From the cell containing the given text, extract its center point as (X, Y) coordinate. 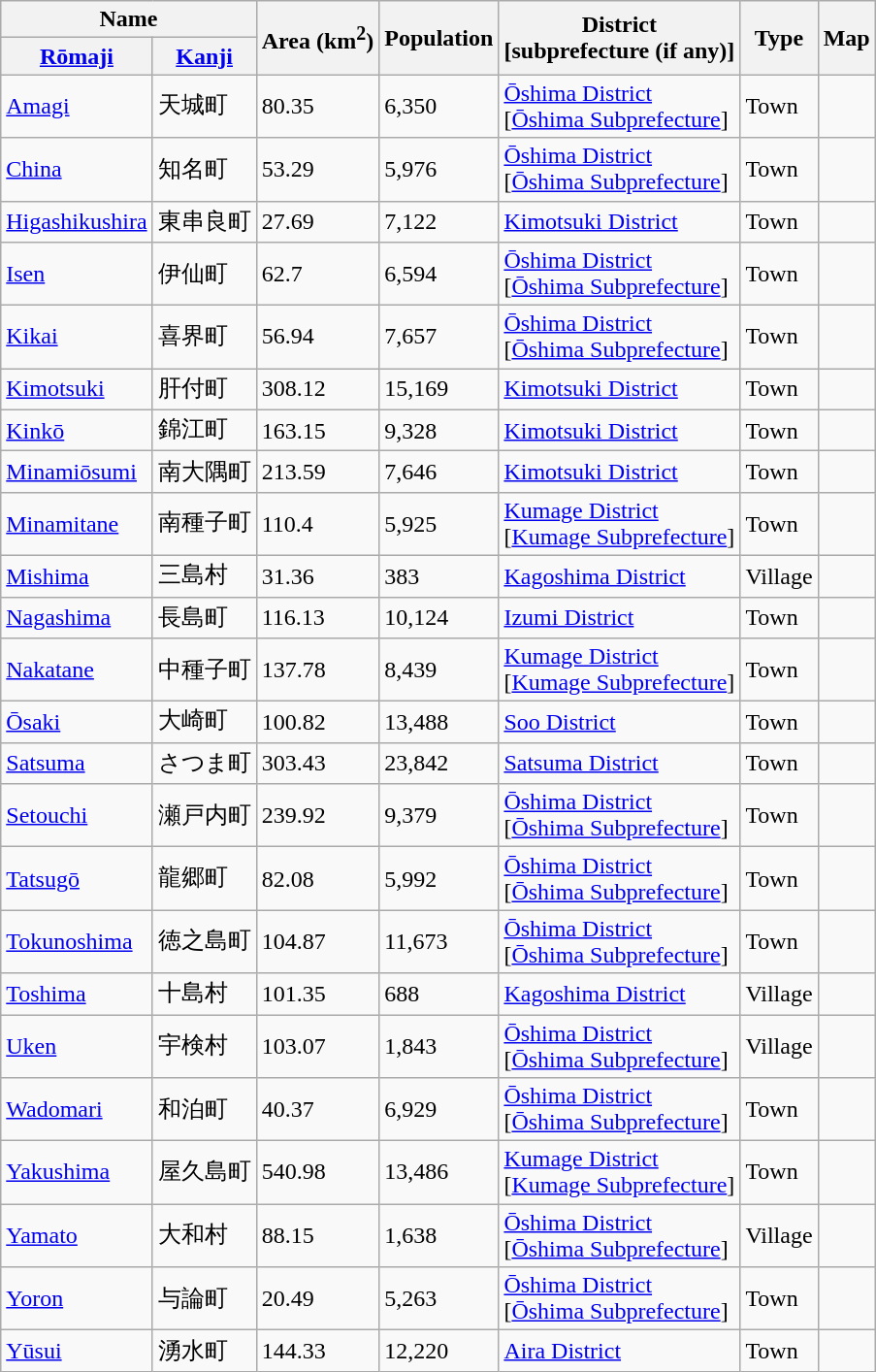
大崎町 (204, 722)
137.78 (318, 670)
5,263 (438, 1298)
湧水町 (204, 1351)
十島村 (204, 994)
12,220 (438, 1351)
1,638 (438, 1236)
徳之島町 (204, 941)
Kanji (204, 56)
Minamiōsumi (77, 472)
伊仙町 (204, 274)
163.15 (318, 431)
88.15 (318, 1236)
Yoron (77, 1298)
1,843 (438, 1046)
6,594 (438, 274)
104.87 (318, 941)
9,379 (438, 815)
和泊町 (204, 1110)
13,488 (438, 722)
Rōmaji (77, 56)
11,673 (438, 941)
213.59 (318, 472)
さつま町 (204, 763)
40.37 (318, 1110)
101.35 (318, 994)
303.43 (318, 763)
13,486 (438, 1172)
15,169 (438, 390)
383 (438, 576)
Type (779, 38)
Isen (77, 274)
5,925 (438, 524)
屋久島町 (204, 1172)
Satsuma (77, 763)
Nakatane (77, 670)
Name (128, 19)
Aira District (619, 1351)
7,122 (438, 221)
Mishima (77, 576)
27.69 (318, 221)
China (77, 169)
5,976 (438, 169)
Yamato (77, 1236)
龍郷町 (204, 879)
大和村 (204, 1236)
肝付町 (204, 390)
31.36 (318, 576)
宇検村 (204, 1046)
錦江町 (204, 431)
Higashikushira (77, 221)
天城町 (204, 107)
Population (438, 38)
6,350 (438, 107)
Minamitane (77, 524)
三島村 (204, 576)
6,929 (438, 1110)
Map (846, 38)
Area (km2) (318, 38)
10,124 (438, 617)
20.49 (318, 1298)
Kimotsuki (77, 390)
9,328 (438, 431)
7,646 (438, 472)
53.29 (318, 169)
144.33 (318, 1351)
23,842 (438, 763)
Setouchi (77, 815)
7,657 (438, 338)
Izumi District (619, 617)
南大隅町 (204, 472)
Uken (77, 1046)
Nagashima (77, 617)
中種子町 (204, 670)
Tokunoshima (77, 941)
Amagi (77, 107)
62.7 (318, 274)
喜界町 (204, 338)
Satsuma District (619, 763)
540.98 (318, 1172)
与論町 (204, 1298)
長島町 (204, 617)
Wadomari (77, 1110)
5,992 (438, 879)
308.12 (318, 390)
110.4 (318, 524)
Tatsugō (77, 879)
116.13 (318, 617)
Toshima (77, 994)
100.82 (318, 722)
南種子町 (204, 524)
56.94 (318, 338)
103.07 (318, 1046)
Kinkō (77, 431)
239.92 (318, 815)
Soo District (619, 722)
Yūsui (77, 1351)
Ōsaki (77, 722)
688 (438, 994)
8,439 (438, 670)
東串良町 (204, 221)
District[subprefecture (if any)] (619, 38)
80.35 (318, 107)
Yakushima (77, 1172)
82.08 (318, 879)
Kikai (77, 338)
知名町 (204, 169)
瀬戸内町 (204, 815)
